Capture the cell that displays the provided text and extract its [x, y] central coordinate. 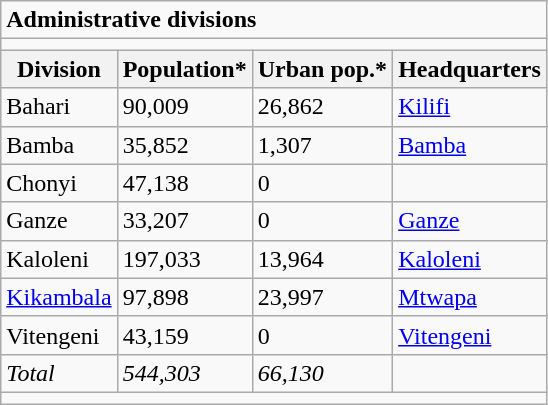
26,862 [322, 107]
23,997 [322, 297]
197,033 [184, 259]
Administrative divisions [274, 20]
544,303 [184, 373]
Mtwapa [470, 297]
Population* [184, 69]
Division [59, 69]
97,898 [184, 297]
13,964 [322, 259]
Bahari [59, 107]
33,207 [184, 221]
Headquarters [470, 69]
43,159 [184, 335]
1,307 [322, 145]
47,138 [184, 183]
35,852 [184, 145]
Chonyi [59, 183]
90,009 [184, 107]
Urban pop.* [322, 69]
Kikambala [59, 297]
66,130 [322, 373]
Kilifi [470, 107]
Total [59, 373]
